Provide the [X, Y] coordinate of the cell's center where the given text is located.  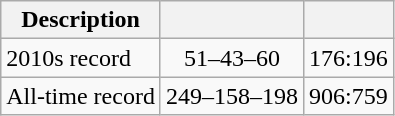
906:759 [348, 96]
2010s record [81, 58]
All-time record [81, 96]
249–158–198 [232, 96]
Description [81, 20]
51–43–60 [232, 58]
176:196 [348, 58]
